From the cell containing the given text, extract its center point as [X, Y] coordinate. 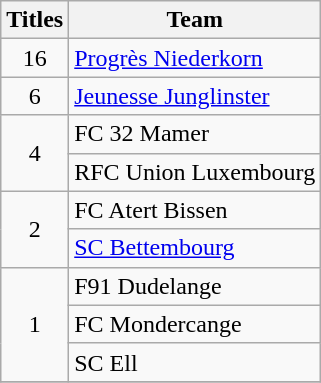
4 [35, 153]
FC Atert Bissen [195, 210]
F91 Dudelange [195, 286]
2 [35, 229]
FC Mondercange [195, 324]
RFC Union Luxembourg [195, 172]
FC 32 Mamer [195, 134]
16 [35, 58]
Team [195, 20]
Titles [35, 20]
SC Bettembourg [195, 248]
Progrès Niederkorn [195, 58]
SC Ell [195, 362]
1 [35, 324]
6 [35, 96]
Jeunesse Junglinster [195, 96]
